Locate the cell with the specified text and output its [x, y] center coordinate. 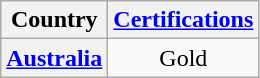
Certifications [184, 20]
Country [54, 20]
Australia [54, 58]
Gold [184, 58]
